Identify which cell holds the provided text, then report its (x, y) central coordinate. 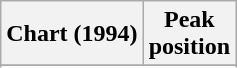
Peakposition (189, 34)
Chart (1994) (72, 34)
